Pinpoint the cell where the given text exists, returning its [X, Y] midpoint coordinate. 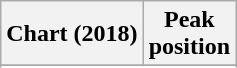
Peak position [189, 34]
Chart (2018) [72, 34]
